From the cell containing the given text, extract its center point as (X, Y) coordinate. 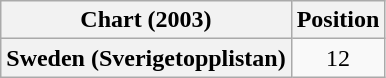
Chart (2003) (146, 20)
Sweden (Sverigetopplistan) (146, 58)
12 (338, 58)
Position (338, 20)
